For the text-containing cell, return its midpoint in [x, y] coordinate format. 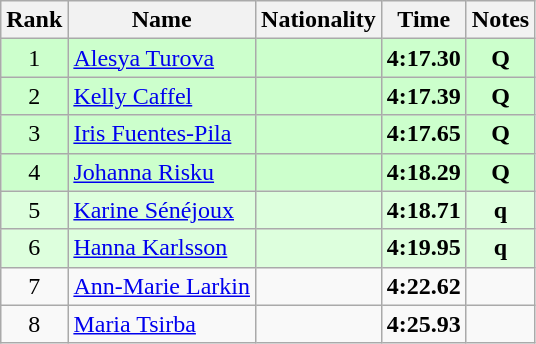
4:19.95 [424, 248]
Ann-Marie Larkin [162, 286]
Rank [34, 20]
4 [34, 172]
Notes [500, 20]
Karine Sénéjoux [162, 210]
6 [34, 248]
4:25.93 [424, 324]
Johanna Risku [162, 172]
8 [34, 324]
3 [34, 134]
Nationality [319, 20]
Name [162, 20]
Time [424, 20]
Alesya Turova [162, 58]
Maria Tsirba [162, 324]
1 [34, 58]
4:17.65 [424, 134]
4:18.29 [424, 172]
4:17.39 [424, 96]
4:17.30 [424, 58]
2 [34, 96]
4:18.71 [424, 210]
7 [34, 286]
Iris Fuentes-Pila [162, 134]
5 [34, 210]
Kelly Caffel [162, 96]
Hanna Karlsson [162, 248]
4:22.62 [424, 286]
